Capture the cell that displays the provided text and extract its [x, y] central coordinate. 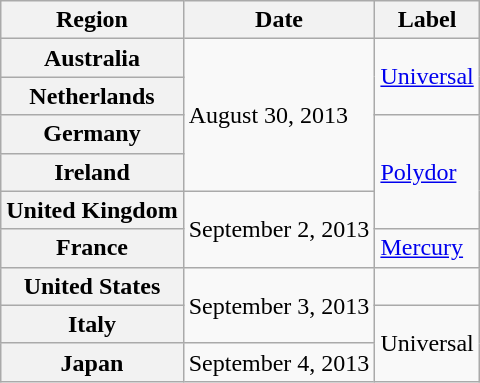
September 2, 2013 [279, 229]
United Kingdom [92, 210]
Polydor [427, 172]
Ireland [92, 172]
Mercury [427, 248]
France [92, 248]
United States [92, 286]
September 3, 2013 [279, 305]
Label [427, 20]
Netherlands [92, 96]
Germany [92, 134]
August 30, 2013 [279, 115]
Japan [92, 362]
Region [92, 20]
September 4, 2013 [279, 362]
Italy [92, 324]
Australia [92, 58]
Date [279, 20]
